Find where the given text appears and provide that cell's center as (X, Y) coordinate. 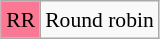
Round robin (100, 20)
RR (20, 20)
